Detect which cell encompasses the target text, then output its [x, y] center coordinate. 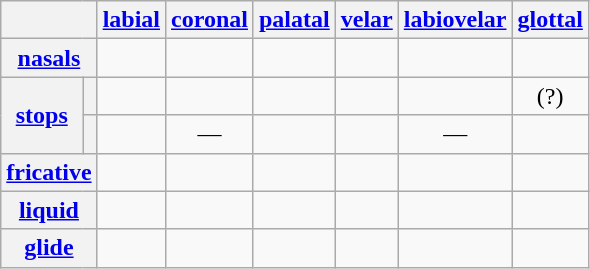
glottal [550, 20]
(?) [550, 96]
liquid [49, 210]
stops [42, 115]
fricative [49, 172]
coronal [210, 20]
labial [131, 20]
velar [366, 20]
nasals [49, 58]
palatal [294, 20]
glide [49, 248]
labiovelar [455, 20]
